Extract the (X, Y) coordinate from the center of the cell holding the provided text.  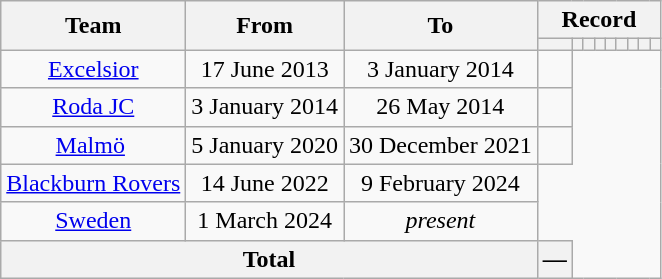
5 January 2020 (265, 145)
14 June 2022 (265, 183)
present (441, 221)
30 December 2021 (441, 145)
9 February 2024 (441, 183)
Excelsior (94, 69)
1 March 2024 (265, 221)
From (265, 26)
— (554, 259)
Total (269, 259)
To (441, 26)
17 June 2013 (265, 69)
Record (599, 20)
Blackburn Rovers (94, 183)
Roda JC (94, 107)
Sweden (94, 221)
Team (94, 26)
Malmö (94, 145)
26 May 2014 (441, 107)
